Identify which cell holds the provided text, then report its [X, Y] central coordinate. 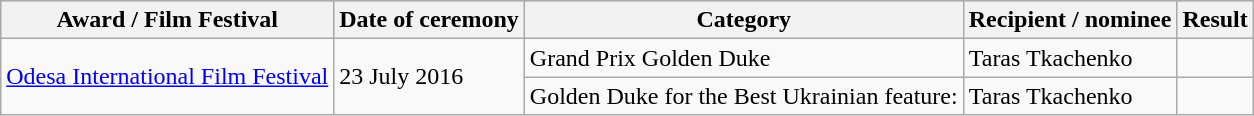
Recipient / nominee [1070, 20]
Result [1215, 20]
Grand Prix Golden Duke [744, 58]
Odesa International Film Festival [168, 77]
Category [744, 20]
Award / Film Festival [168, 20]
Date of ceremony [430, 20]
Golden Duke for the Best Ukrainian feature: [744, 96]
23 July 2016 [430, 77]
